Capture the cell that displays the provided text and extract its (x, y) central coordinate. 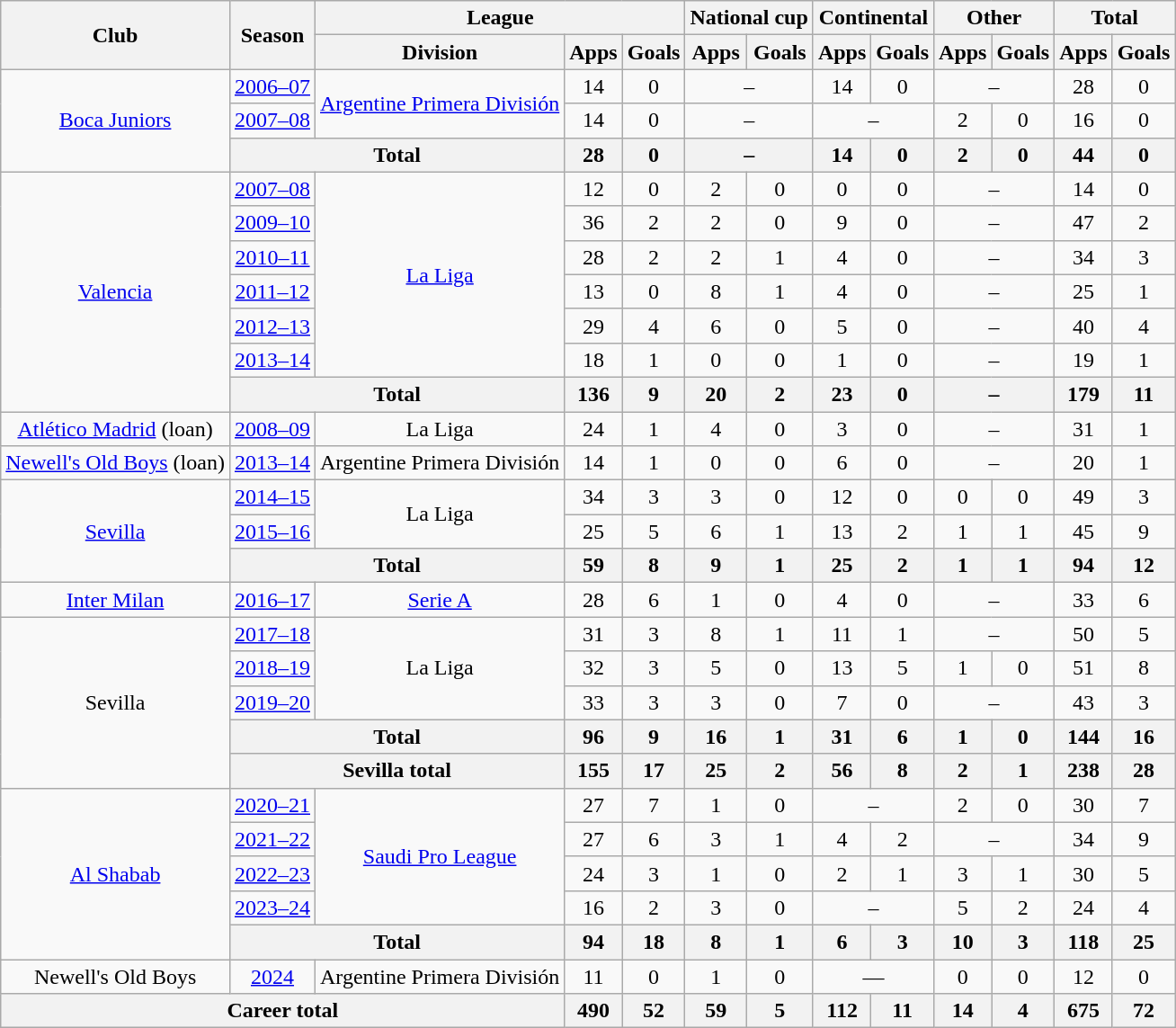
2010–11 (272, 257)
675 (1083, 1011)
Atlético Madrid (loan) (115, 429)
2017–18 (272, 634)
National cup (749, 18)
Season (272, 35)
96 (593, 737)
2022–23 (272, 873)
2018–19 (272, 668)
51 (1083, 668)
10 (963, 942)
43 (1083, 702)
112 (842, 1011)
Club (115, 35)
72 (1144, 1011)
40 (1083, 326)
Saudi Pro League (441, 856)
47 (1083, 223)
2021–22 (272, 839)
29 (593, 326)
45 (1083, 532)
Division (441, 52)
19 (1083, 360)
2008–09 (272, 429)
Career total (282, 1011)
50 (1083, 634)
— (873, 976)
2023–24 (272, 907)
144 (1083, 737)
2014–15 (272, 497)
Newell's Old Boys (115, 976)
Inter Milan (115, 600)
2012–13 (272, 326)
17 (654, 771)
2016–17 (272, 600)
155 (593, 771)
49 (1083, 497)
52 (654, 1011)
2020–21 (272, 805)
2011–12 (272, 291)
179 (1083, 394)
2009–10 (272, 223)
League (500, 18)
36 (593, 223)
23 (842, 394)
Other (994, 18)
Al Shabab (115, 873)
Newell's Old Boys (loan) (115, 463)
238 (1083, 771)
136 (593, 394)
2024 (272, 976)
Continental (873, 18)
2015–16 (272, 532)
Serie A (441, 600)
Boca Juniors (115, 121)
2019–20 (272, 702)
56 (842, 771)
2006–07 (272, 86)
118 (1083, 942)
490 (593, 1011)
Valencia (115, 291)
Sevilla total (396, 771)
32 (593, 668)
44 (1083, 155)
